Capture the cell that displays the provided text and extract its [x, y] central coordinate. 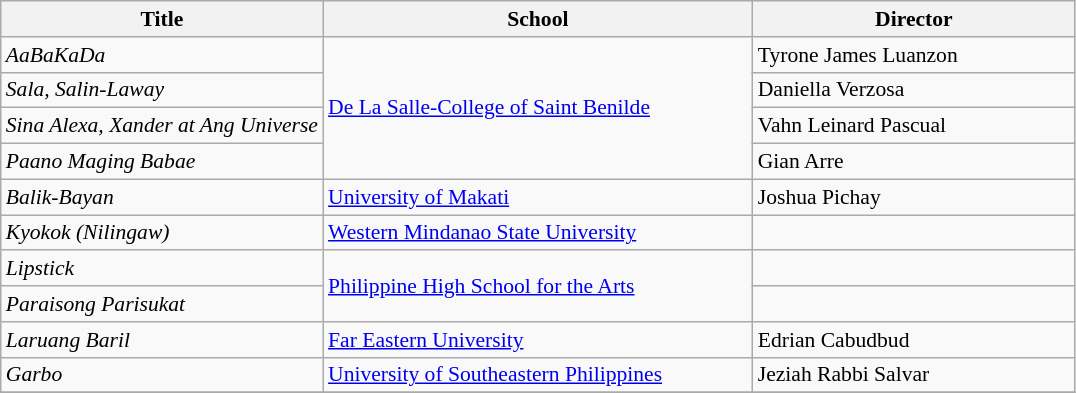
Paraisong Parisukat [162, 304]
Kyokok (Nilingaw) [162, 233]
Gian Arre [914, 162]
Vahn Leinard Pascual [914, 126]
University of Makati [538, 197]
Director [914, 19]
AaBaKaDa [162, 55]
Garbo [162, 375]
Daniella Verzosa [914, 90]
University of Southeastern Philippines [538, 375]
Far Eastern University [538, 340]
Edrian Cabudbud [914, 340]
Lipstick [162, 269]
Joshua Pichay [914, 197]
Western Mindanao State University [538, 233]
Laruang Baril [162, 340]
Title [162, 19]
De La Salle-College of Saint Benilde [538, 108]
Sina Alexa, Xander at Ang Universe [162, 126]
Philippine High School for the Arts [538, 286]
Balik-Bayan [162, 197]
School [538, 19]
Paano Maging Babae [162, 162]
Sala, Salin-Laway [162, 90]
Jeziah Rabbi Salvar [914, 375]
Tyrone James Luanzon [914, 55]
